Pinpoint the cell where the given text exists, returning its [x, y] midpoint coordinate. 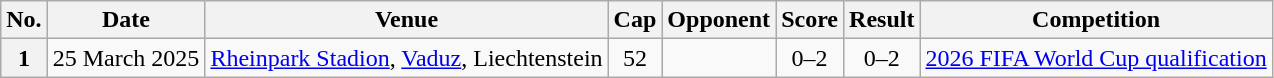
No. [24, 20]
Rheinpark Stadion, Vaduz, Liechtenstein [406, 58]
Score [810, 20]
Venue [406, 20]
Competition [1096, 20]
25 March 2025 [126, 58]
Result [882, 20]
2026 FIFA World Cup qualification [1096, 58]
1 [24, 58]
Opponent [719, 20]
52 [635, 58]
Date [126, 20]
Cap [635, 20]
